Find where the given text appears and provide that cell's center as [X, Y] coordinate. 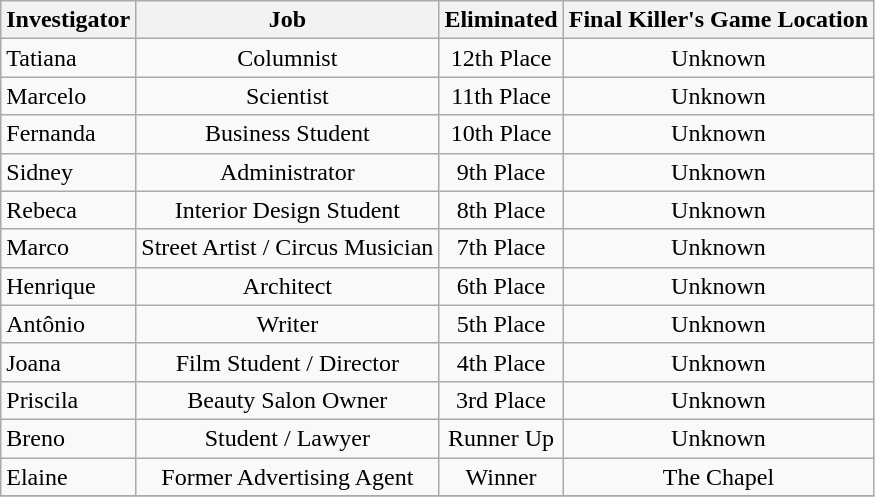
Scientist [288, 96]
Architect [288, 286]
Runner Up [501, 438]
Eliminated [501, 20]
Investigator [68, 20]
Sidney [68, 172]
7th Place [501, 248]
4th Place [501, 362]
Columnist [288, 58]
Film Student / Director [288, 362]
Marco [68, 248]
11th Place [501, 96]
The Chapel [718, 477]
Elaine [68, 477]
Interior Design Student [288, 210]
Breno [68, 438]
3rd Place [501, 400]
Priscila [68, 400]
Winner [501, 477]
Joana [68, 362]
Fernanda [68, 134]
6th Place [501, 286]
Student / Lawyer [288, 438]
8th Place [501, 210]
Antônio [68, 324]
Writer [288, 324]
Marcelo [68, 96]
Henrique [68, 286]
12th Place [501, 58]
9th Place [501, 172]
Administrator [288, 172]
Job [288, 20]
Tatiana [68, 58]
Former Advertising Agent [288, 477]
Beauty Salon Owner [288, 400]
5th Place [501, 324]
Rebeca [68, 210]
Final Killer's Game Location [718, 20]
Street Artist / Circus Musician [288, 248]
10th Place [501, 134]
Business Student [288, 134]
